Extract the (X, Y) coordinate from the center of the cell holding the provided text.  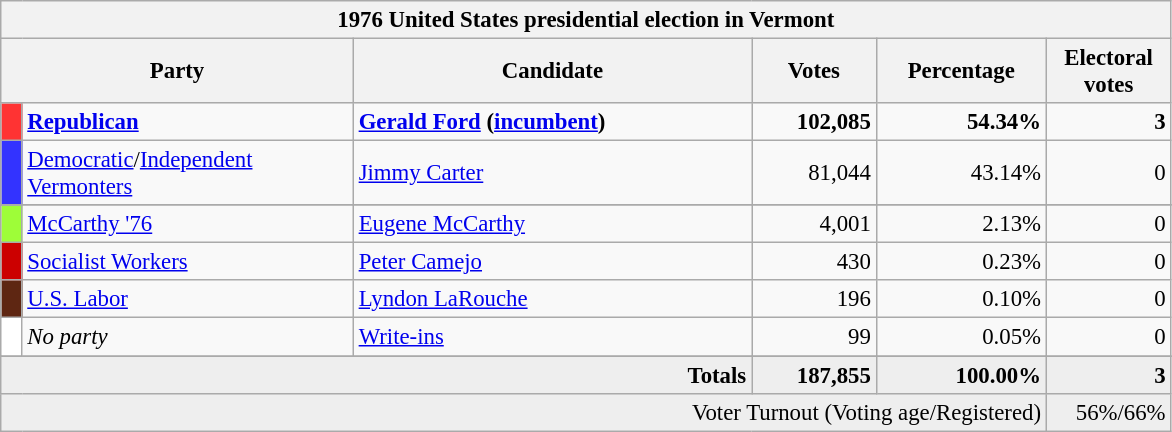
Socialist Workers (188, 262)
Voter Turnout (Voting age/Registered) (524, 412)
Votes (814, 72)
Percentage (961, 72)
43.14% (961, 174)
Jimmy Carter (552, 174)
McCarthy '76 (188, 224)
Totals (376, 375)
Peter Camejo (552, 262)
Electoral votes (1108, 72)
196 (814, 299)
Republican (188, 122)
Democratic/Independent Vermonters (188, 174)
102,085 (814, 122)
No party (188, 337)
Lyndon LaRouche (552, 299)
0.23% (961, 262)
187,855 (814, 375)
Gerald Ford (incumbent) (552, 122)
0.05% (961, 337)
81,044 (814, 174)
56%/66% (1108, 412)
99 (814, 337)
Write-ins (552, 337)
Eugene McCarthy (552, 224)
4,001 (814, 224)
100.00% (961, 375)
430 (814, 262)
1976 United States presidential election in Vermont (586, 20)
Party (178, 72)
U.S. Labor (188, 299)
0.10% (961, 299)
54.34% (961, 122)
2.13% (961, 224)
Candidate (552, 72)
